Return [x, y] of the center of cell containing provided text 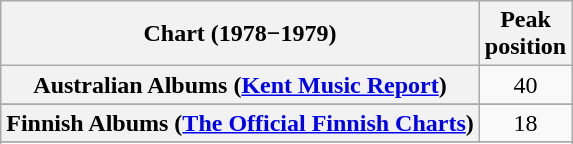
Peak position [525, 34]
Australian Albums (Kent Music Report) [240, 85]
40 [525, 85]
18 [525, 123]
Finnish Albums (The Official Finnish Charts) [240, 123]
Chart (1978−1979) [240, 34]
